Return the (x, y) coordinate for the center point of the cell that contains the specified text.  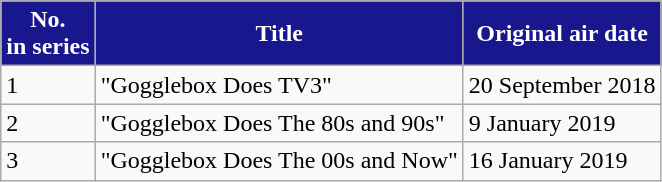
1 (48, 85)
"Gogglebox Does The 80s and 90s" (279, 123)
20 September 2018 (562, 85)
2 (48, 123)
3 (48, 161)
"Gogglebox Does The 00s and Now" (279, 161)
9 January 2019 (562, 123)
Title (279, 34)
"Gogglebox Does TV3" (279, 85)
16 January 2019 (562, 161)
Original air date (562, 34)
No.in series (48, 34)
